Determine the [x, y] coordinate at the center of the cell enclosing the given text.  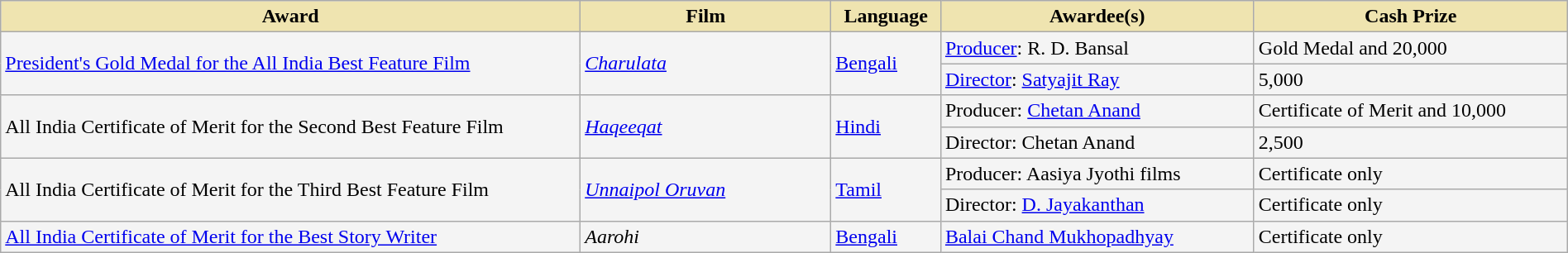
Producer: Aasiya Jyothi films [1097, 174]
Hindi [887, 126]
Gold Medal and 20,000 [1411, 48]
Director: Chetan Anand [1097, 142]
Certificate of Merit and 10,000 [1411, 111]
Director: D. Jayakanthan [1097, 205]
Producer: Chetan Anand [1097, 111]
Producer: R. D. Bansal [1097, 48]
Charulata [706, 64]
Aarohi [706, 236]
Awardee(s) [1097, 17]
All India Certificate of Merit for the Best Story Writer [291, 236]
All India Certificate of Merit for the Second Best Feature Film [291, 126]
Director: Satyajit Ray [1097, 79]
Language [887, 17]
Cash Prize [1411, 17]
Film [706, 17]
Unnaipol Oruvan [706, 189]
All India Certificate of Merit for the Third Best Feature Film [291, 189]
Balai Chand Mukhopadhyay [1097, 236]
President's Gold Medal for the All India Best Feature Film [291, 64]
5,000 [1411, 79]
2,500 [1411, 142]
Haqeeqat [706, 126]
Tamil [887, 189]
Award [291, 17]
